Scan for the cell matching the given text and deliver its [x, y] coordinate at center. 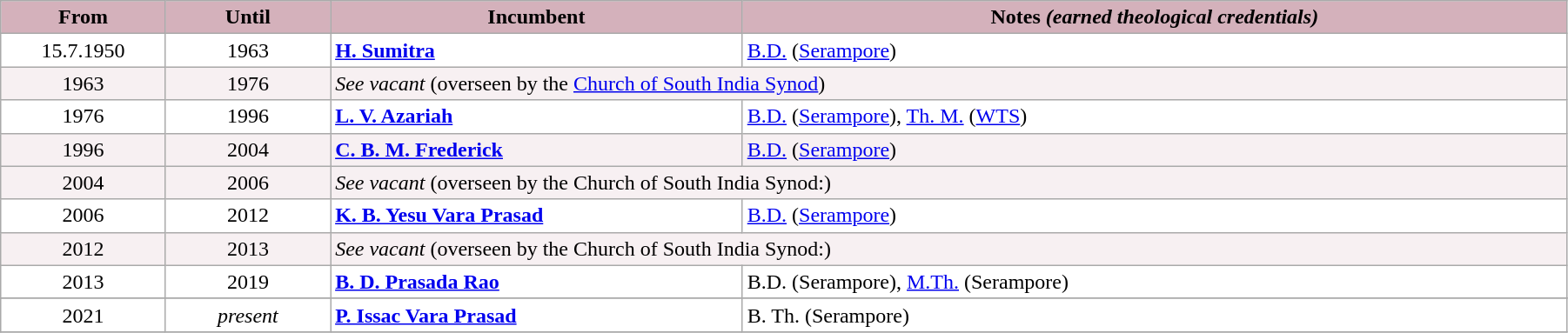
B. D. Prasada Rao [537, 282]
2021 [84, 315]
2019 [247, 282]
P. Issac Vara Prasad [537, 315]
L. V. Azariah [537, 117]
15.7.1950 [84, 50]
B.D. (Serampore), M.Th. (Serampore) [1154, 282]
B. Th. (Serampore) [1154, 315]
Until [247, 17]
present [247, 315]
Incumbent [537, 17]
H. Sumitra [537, 50]
See vacant (overseen by the Church of South India Synod) [948, 83]
Notes (earned theological credentials) [1154, 17]
K. B. Yesu Vara Prasad [537, 216]
B.D. (Serampore), Th. M. (WTS) [1154, 117]
C. B. M. Frederick [537, 150]
From [84, 17]
